Provide the [X, Y] coordinate of the cell's center where the given text is located.  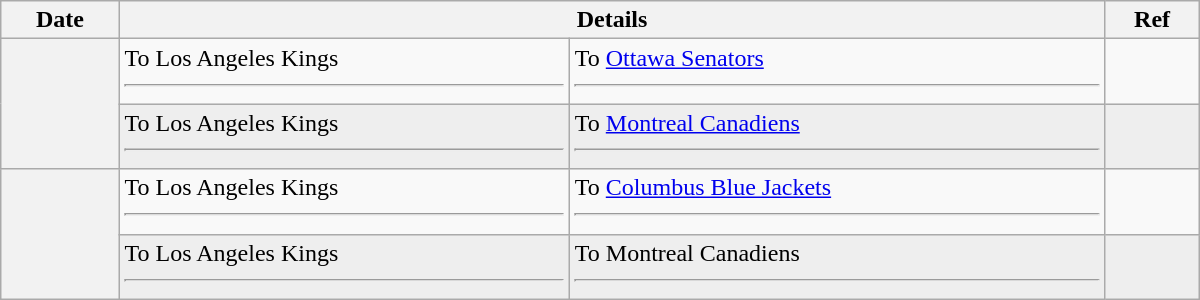
Details [612, 20]
To Columbus Blue Jackets [837, 202]
To Ottawa Senators [837, 72]
Date [60, 20]
Ref [1152, 20]
